Search for the cell housing the specified text and yield its (x, y) center coordinate. 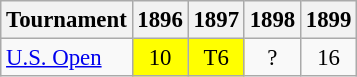
1899 (328, 20)
1896 (160, 20)
Tournament (66, 20)
16 (328, 58)
T6 (216, 58)
U.S. Open (66, 58)
1898 (272, 20)
1897 (216, 20)
10 (160, 58)
? (272, 58)
